Determine the (X, Y) coordinate at the center of the cell enclosing the given text.  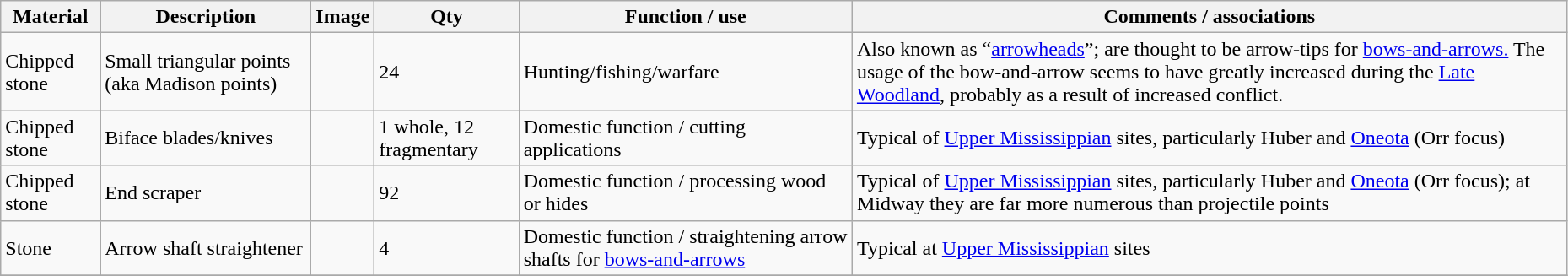
Function / use (685, 17)
Comments / associations (1210, 17)
Description (206, 17)
Domestic function / straightening arrow shafts for bows-and-arrows (685, 248)
Image (342, 17)
Stone (51, 248)
24 (447, 72)
Typical at Upper Mississippian sites (1210, 248)
Domestic function / processing wood or hides (685, 192)
Qty (447, 17)
1 whole, 12 fragmentary (447, 138)
Typical of Upper Mississippian sites, particularly Huber and Oneota (Orr focus) (1210, 138)
4 (447, 248)
Small triangular points (aka Madison points) (206, 72)
Material (51, 17)
Typical of Upper Mississippian sites, particularly Huber and Oneota (Orr focus); at Midway they are far more numerous than projectile points (1210, 192)
Domestic function / cutting applications (685, 138)
92 (447, 192)
End scraper (206, 192)
Biface blades/knives (206, 138)
Arrow shaft straightener (206, 248)
Hunting/fishing/warfare (685, 72)
